Find where the given text appears and provide that cell's center as [x, y] coordinate. 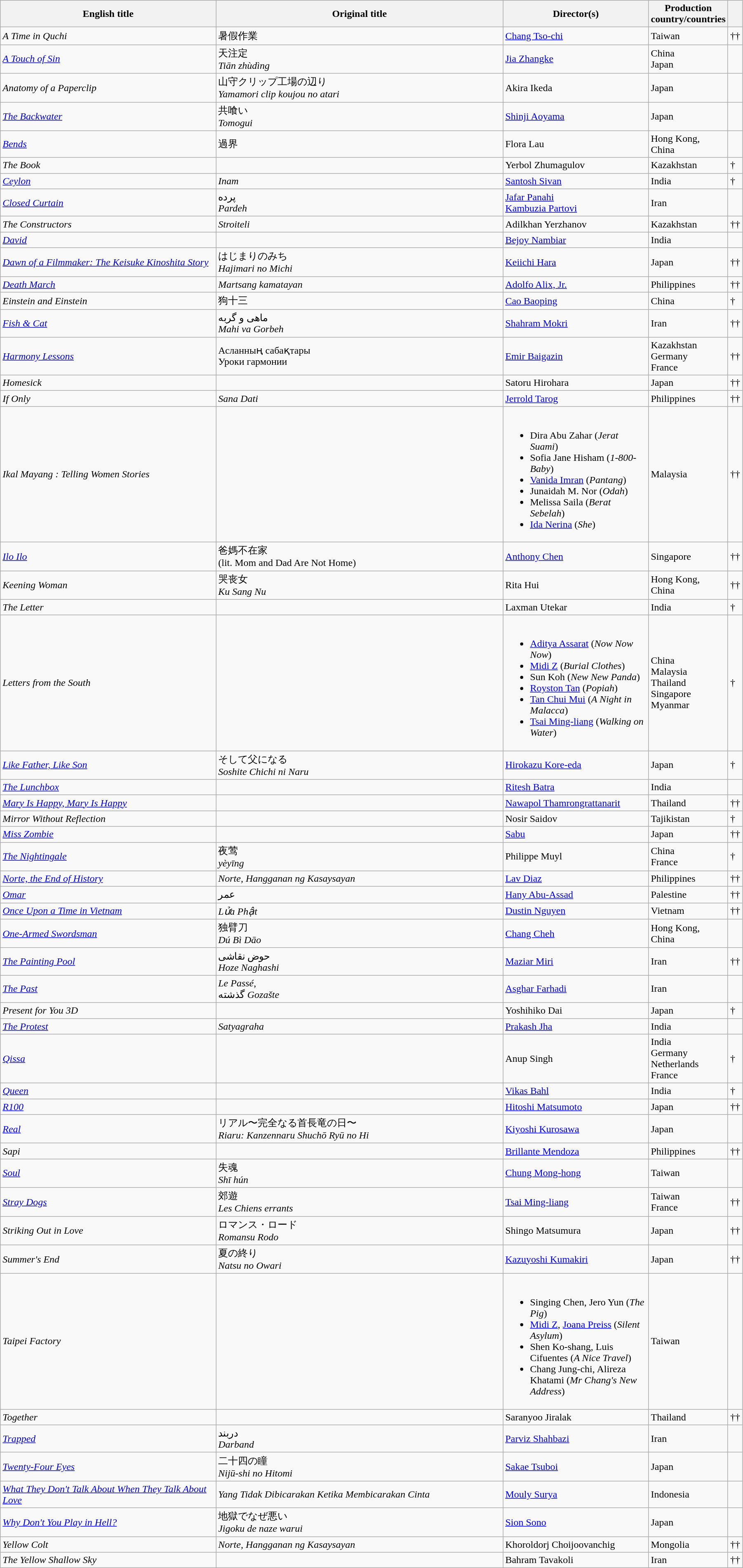
David [108, 240]
One-Armed Swordsman [108, 934]
Vikas Bahl [576, 1091]
Sion Sono [576, 1522]
Twenty-Four Eyes [108, 1467]
Flora Lau [576, 144]
Inam [360, 181]
Trapped [108, 1439]
リアル〜完全なる首長竜の日〜Riaru: Kanzennaru Shuchō Ryū no Hi [360, 1129]
はじまりのみちHajimari no Michi [360, 262]
Real [108, 1129]
Laxman Utekar [576, 607]
Martsang kamatayan [360, 284]
Yellow Colt [108, 1545]
IndiaGermanyNetherlandsFrance [688, 1059]
Tsai Ming-liang [576, 1202]
The Past [108, 989]
Асланның сабақтарыУроки гармонии [360, 356]
Emir Baigazin [576, 356]
郊遊Les Chiens errants [360, 1202]
Yoshihiko Dai [576, 1010]
Adolfo Alix, Jr. [576, 284]
Mongolia [688, 1545]
Queen [108, 1091]
Yang Tidak Dibicarakan Ketika Membicarakan Cinta [360, 1495]
Saranyoo Jiralak [576, 1417]
Cao Baoping [576, 301]
Asghar Farhadi [576, 989]
Vietnam [688, 911]
Einstein and Einstein [108, 301]
Why Don't You Play in Hell? [108, 1522]
Production country/countries [688, 14]
Tajikistan [688, 819]
Keiichi Hara [576, 262]
Philippe Muyl [576, 857]
Closed Curtain [108, 203]
Keening Woman [108, 585]
Sakae Tsuboi [576, 1467]
Bejoy Nambiar [576, 240]
Akira Ikeda [576, 88]
Shahram Mokri [576, 323]
Anatomy of a Paperclip [108, 88]
Chung Mong-hong [576, 1173]
Fish & Cat [108, 323]
Malaysia [688, 474]
China [688, 301]
Hirokazu Kore-eda [576, 765]
Chang Tso-chi [576, 36]
Santosh Sivan [576, 181]
Mouly Surya [576, 1495]
KazakhstanGermanyFrance [688, 356]
Yerbol Zhumagulov [576, 165]
Satoru Hirohara [576, 383]
Ilo Ilo [108, 556]
Lửa Phật [360, 911]
The Constructors [108, 224]
独臂刀Dú Bì Dāo [360, 934]
Miss Zombie [108, 834]
Mary Is Happy, Mary Is Happy [108, 803]
R100 [108, 1107]
The Letter [108, 607]
Anthony Chen [576, 556]
爸媽不在家(lit. Mom and Dad Are Not Home) [360, 556]
Bahram Tavakoli [576, 1560]
Nawapol Thamrongrattanarit [576, 803]
Taipei Factory [108, 1341]
The Backwater [108, 117]
Director(s) [576, 14]
Qissa [108, 1059]
哭丧女 Ku Sang Nu [360, 585]
山守クリップ工場の辺りYamamori clip koujou no atari [360, 88]
Death March [108, 284]
Kazuyoshi Kumakiri [576, 1259]
Chang Cheh [576, 934]
Anup Singh [576, 1059]
Norte, the End of History [108, 879]
Shinji Aoyama [576, 117]
The Nightingale [108, 857]
The Lunchbox [108, 787]
Jafar PanahiKambuzia Partovi [576, 203]
If Only [108, 399]
Singapore [688, 556]
Sana Dati [360, 399]
Soul [108, 1173]
Striking Out in Love [108, 1230]
Homesick [108, 383]
A Time in Quchi [108, 36]
Indonesia [688, 1495]
失魂Shī hún [360, 1173]
ChinaMalaysiaThailandSingaporeMyanmar [688, 683]
Hany Abu-Assad [576, 895]
暑假作業 [360, 36]
The Protest [108, 1026]
Ikal Mayang : Telling Women Stories [108, 474]
Stray Dogs [108, 1202]
The Book [108, 165]
ロマンス・ロードRomansu Rodo [360, 1230]
天注定Tiān zhùdìng [360, 59]
地獄でなぜ悪いJigoku de naze warui [360, 1522]
ماهی و گربهMahi va Gorbeh [360, 323]
Together [108, 1417]
Like Father, Like Son [108, 765]
Khoroldorj Choijoovanchig [576, 1545]
Sabu [576, 834]
English title [108, 14]
Le Passé, گذشته Gozašte [360, 989]
TaiwanFrance [688, 1202]
Summer's End [108, 1259]
過界 [360, 144]
Dustin Nguyen [576, 911]
عمر [360, 895]
Adilkhan Yerzhanov [576, 224]
二十四の瞳Nijū-shi no Hitomi [360, 1467]
Sapi [108, 1151]
Satyagraha [360, 1026]
狗十三 [360, 301]
Lav Diaz [576, 879]
Present for You 3D [108, 1010]
ChinaFrance [688, 857]
Dira Abu Zahar (Jerat Suami)Sofia Jane Hisham (1-800-Baby)Vanida Imran (Pantang)Junaidah M. Nor (Odah)Melissa Saila (Berat Sebelah)Ida Nerina (She) [576, 474]
Ritesh Batra [576, 787]
Original title [360, 14]
The Painting Pool [108, 961]
Kiyoshi Kurosawa [576, 1129]
Stroiteli [360, 224]
Harmony Lessons [108, 356]
The Yellow Shallow Sky [108, 1560]
Prakash Jha [576, 1026]
Jia Zhangke [576, 59]
Parviz Shahbazi [576, 1439]
Ceylon [108, 181]
そして父になるSoshite Chichi ni Naru [360, 765]
What They Don't Talk About When They Talk About Love [108, 1495]
دربندDarband [360, 1439]
夜莺yèyīng [360, 857]
ChinaJapan [688, 59]
Palestine [688, 895]
حوض نقاشیHoze Naghashi [360, 961]
Mirror Without Reflection [108, 819]
Rita Hui [576, 585]
Jerrold Tarog [576, 399]
Bends [108, 144]
共喰いTomogui [360, 117]
Shingo Matsumura [576, 1230]
Maziar Miri [576, 961]
夏の終りNatsu no Owari [360, 1259]
Nosir Saidov [576, 819]
Letters from the South [108, 683]
A Touch of Sin [108, 59]
Once Upon a Time in Vietnam [108, 911]
پردهPardeh [360, 203]
Hitoshi Matsumoto [576, 1107]
Dawn of a Filmmaker: The Keisuke Kinoshita Story [108, 262]
Omar [108, 895]
Brillante Mendoza [576, 1151]
